Scan for the cell matching the given text and deliver its (x, y) coordinate at center. 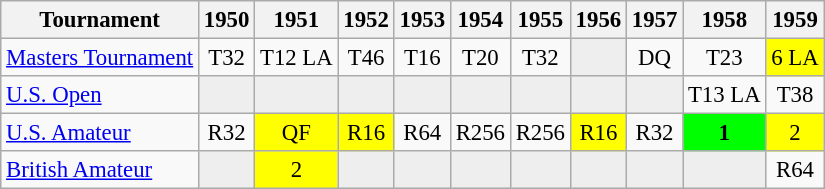
6 LA (795, 58)
Masters Tournament (100, 58)
T12 LA (296, 58)
U.S. Open (100, 95)
T38 (795, 95)
1959 (795, 20)
1955 (540, 20)
1951 (296, 20)
1957 (654, 20)
Tournament (100, 20)
T46 (366, 58)
1958 (724, 20)
T16 (422, 58)
T20 (480, 58)
1954 (480, 20)
1953 (422, 20)
QF (296, 133)
U.S. Amateur (100, 133)
T23 (724, 58)
1952 (366, 20)
1950 (227, 20)
1956 (598, 20)
DQ (654, 58)
1 (724, 133)
British Amateur (100, 170)
T13 LA (724, 95)
